Scan for the cell matching the given text and deliver its [X, Y] coordinate at center. 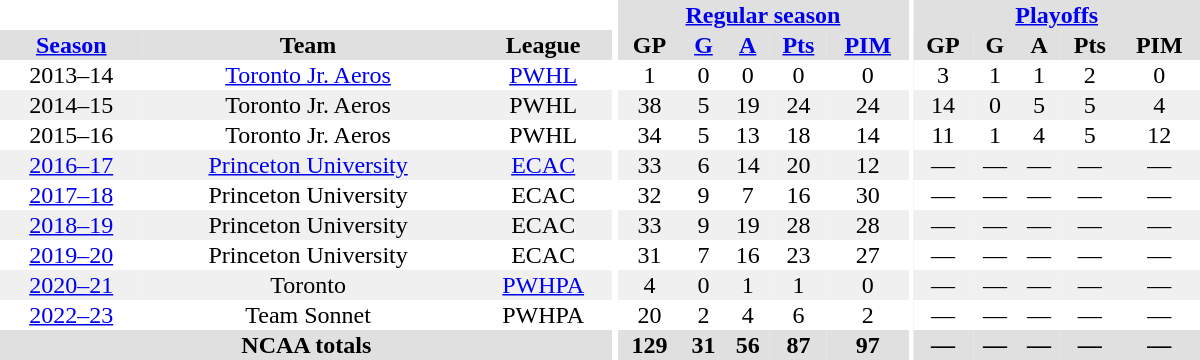
2015–16 [71, 135]
2017–18 [71, 195]
League [544, 45]
2013–14 [71, 75]
13 [748, 135]
2022–23 [71, 315]
11 [942, 135]
32 [650, 195]
97 [868, 345]
23 [798, 255]
2018–19 [71, 225]
34 [650, 135]
Toronto [308, 285]
27 [868, 255]
2020–21 [71, 285]
Season [71, 45]
Team [308, 45]
NCAA totals [306, 345]
Team Sonnet [308, 315]
2014–15 [71, 105]
2016–17 [71, 165]
Playoffs [1056, 15]
2019–20 [71, 255]
3 [942, 75]
18 [798, 135]
56 [748, 345]
38 [650, 105]
30 [868, 195]
87 [798, 345]
Regular season [764, 15]
129 [650, 345]
